Search for the cell housing the specified text and yield its [X, Y] center coordinate. 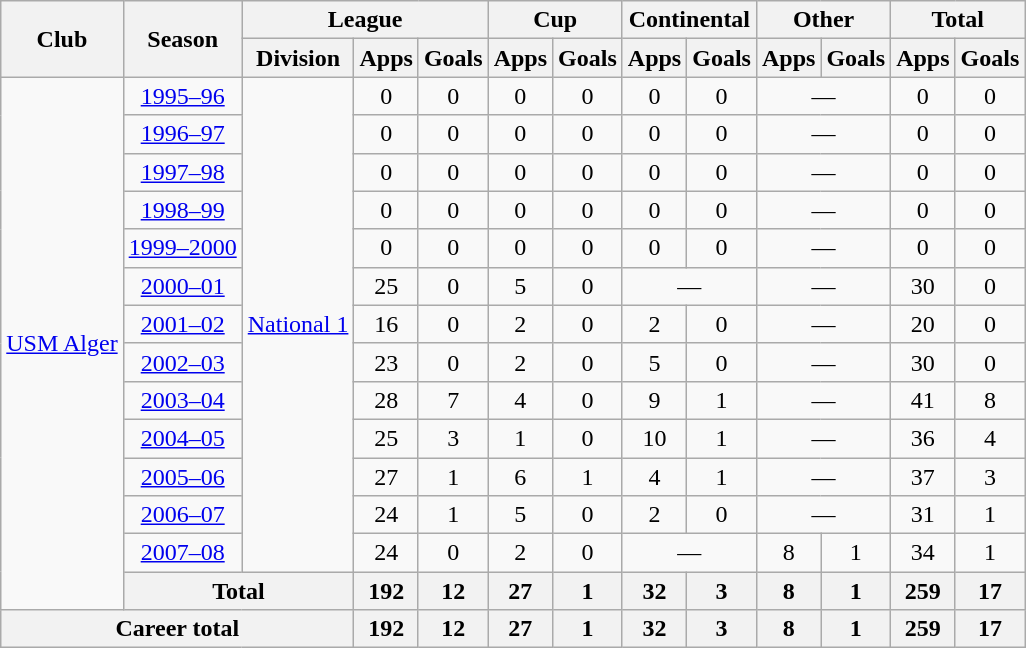
Division [298, 58]
16 [386, 324]
9 [654, 400]
1997–98 [182, 172]
National 1 [298, 324]
34 [923, 553]
20 [923, 324]
2007–08 [182, 553]
28 [386, 400]
10 [654, 438]
7 [453, 400]
League [365, 20]
2006–07 [182, 515]
Cup [555, 20]
37 [923, 477]
2003–04 [182, 400]
2004–05 [182, 438]
1995–96 [182, 96]
Club [62, 39]
41 [923, 400]
2002–03 [182, 362]
36 [923, 438]
1999–2000 [182, 248]
2005–06 [182, 477]
Career total [178, 629]
2000–01 [182, 286]
6 [520, 477]
USM Alger [62, 344]
1998–99 [182, 210]
Continental [689, 20]
Other [823, 20]
1996–97 [182, 134]
2001–02 [182, 324]
23 [386, 362]
Season [182, 39]
31 [923, 515]
